Pinpoint the cell where the given text exists, returning its [X, Y] midpoint coordinate. 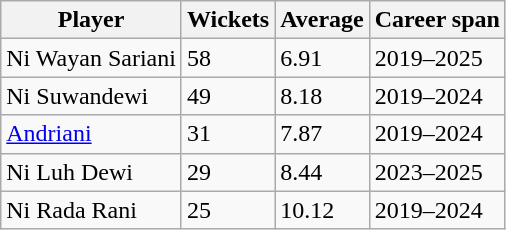
Ni Wayan Sariani [92, 58]
7.87 [322, 134]
2019–2025 [437, 58]
Ni Luh Dewi [92, 172]
25 [228, 210]
Wickets [228, 20]
2023–2025 [437, 172]
Player [92, 20]
Career span [437, 20]
49 [228, 96]
8.18 [322, 96]
31 [228, 134]
8.44 [322, 172]
Ni Rada Rani [92, 210]
58 [228, 58]
29 [228, 172]
10.12 [322, 210]
Andriani [92, 134]
Average [322, 20]
6.91 [322, 58]
Ni Suwandewi [92, 96]
